From the cell containing the given text, extract its center point as (x, y) coordinate. 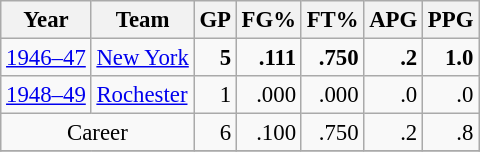
Team (142, 20)
1.0 (451, 58)
Career (98, 133)
New York (142, 58)
1948–49 (46, 95)
GP (215, 20)
FT% (332, 20)
APG (394, 20)
1 (215, 95)
.100 (268, 133)
6 (215, 133)
.111 (268, 58)
FG% (268, 20)
5 (215, 58)
Year (46, 20)
Rochester (142, 95)
1946–47 (46, 58)
.8 (451, 133)
PPG (451, 20)
